Determine the (X, Y) coordinate at the center of the cell enclosing the given text.  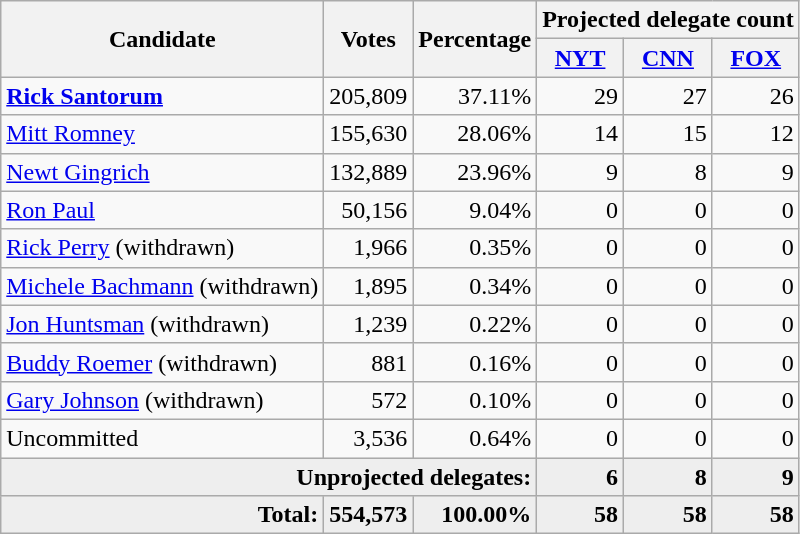
6 (580, 477)
Candidate (162, 39)
Ron Paul (162, 210)
572 (368, 400)
37.11% (475, 96)
0.10% (475, 400)
0.34% (475, 286)
Gary Johnson (withdrawn) (162, 400)
Projected delegate count (668, 20)
CNN (668, 58)
1,966 (368, 248)
Rick Perry (withdrawn) (162, 248)
Michele Bachmann (withdrawn) (162, 286)
27 (668, 96)
Buddy Roemer (withdrawn) (162, 362)
3,536 (368, 438)
132,889 (368, 172)
0.64% (475, 438)
9.04% (475, 210)
0.22% (475, 324)
26 (756, 96)
Jon Huntsman (withdrawn) (162, 324)
23.96% (475, 172)
15 (668, 134)
28.06% (475, 134)
205,809 (368, 96)
Newt Gingrich (162, 172)
Unprojected delegates: (269, 477)
Uncommitted (162, 438)
FOX (756, 58)
0.16% (475, 362)
100.00% (475, 515)
1,895 (368, 286)
Votes (368, 39)
29 (580, 96)
881 (368, 362)
12 (756, 134)
0.35% (475, 248)
1,239 (368, 324)
NYT (580, 58)
Percentage (475, 39)
50,156 (368, 210)
Total: (162, 515)
155,630 (368, 134)
554,573 (368, 515)
Rick Santorum (162, 96)
14 (580, 134)
Mitt Romney (162, 134)
